For the text-containing cell, return its midpoint in [x, y] coordinate format. 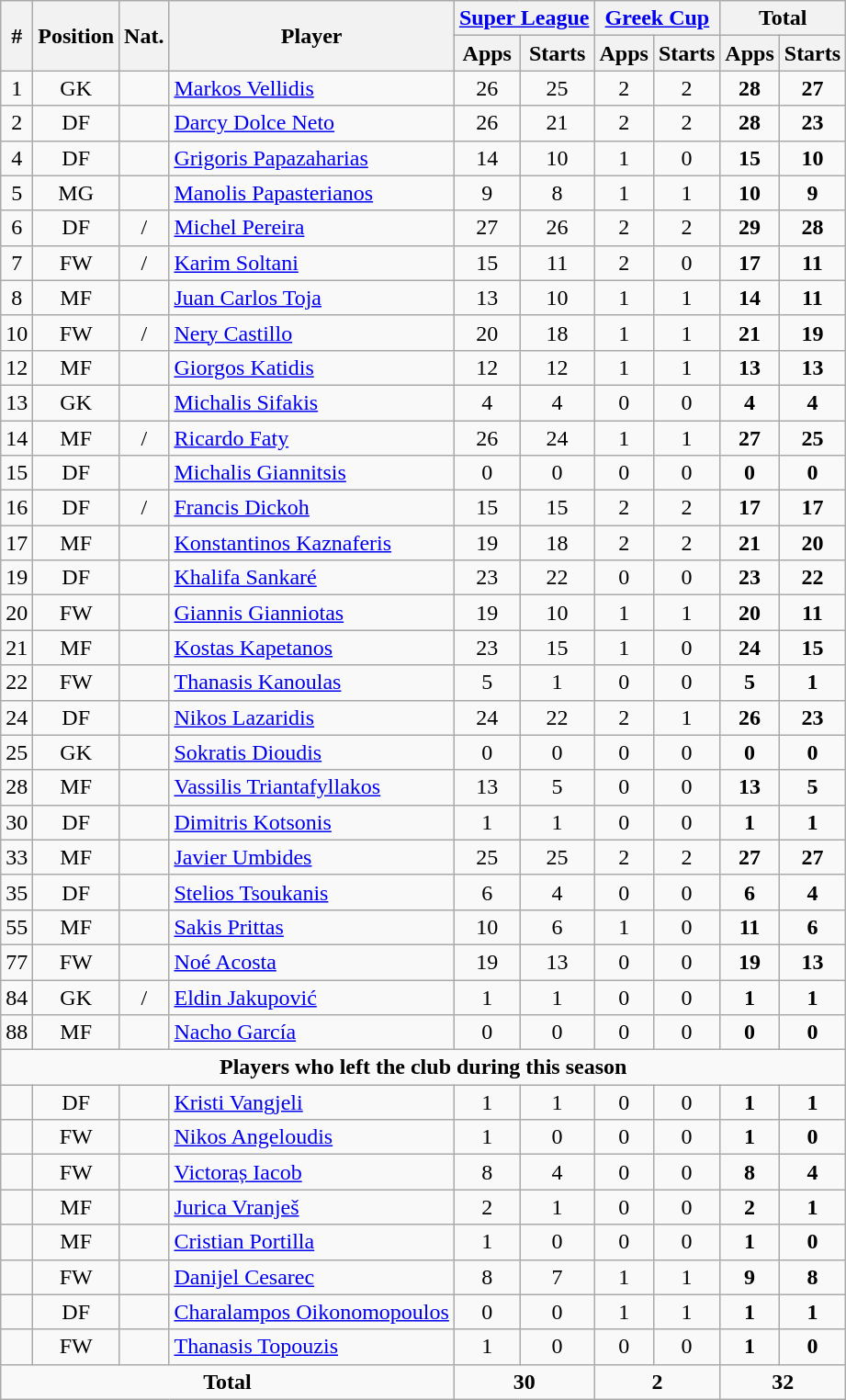
Giannis Gianniotas [311, 613]
Kostas Kapetanos [311, 648]
Cristian Portilla [311, 1242]
# [17, 36]
Dimitris Kotsonis [311, 822]
Thanasis Topouzis [311, 1347]
84 [17, 997]
88 [17, 1033]
Manolis Papasterianos [311, 193]
Grigoris Papazaharias [311, 158]
Michel Pereira [311, 228]
Player [311, 36]
32 [783, 1382]
MG [76, 193]
Nikos Lazaridis [311, 717]
77 [17, 962]
Konstantinos Kaznaferis [311, 543]
Super League [524, 18]
Noé Acosta [311, 962]
Kristi Vangjeli [311, 1102]
16 [17, 508]
Charalampos Oikonomopoulos [311, 1312]
Position [76, 36]
Eldin Jakupović [311, 997]
Sokratis Dioudis [311, 752]
Giorgos Katidis [311, 367]
Victoraș Iacob [311, 1172]
33 [17, 857]
Francis Dickoh [311, 508]
Michalis Sifakis [311, 402]
Ricardo Faty [311, 438]
Greek Cup [658, 18]
Khalifa Sankaré [311, 578]
Karim Soltani [311, 263]
29 [750, 228]
Sakis Prittas [311, 927]
Thanasis Kanoulas [311, 683]
Players who left the club during this season [423, 1067]
Nat. [144, 36]
Javier Umbides [311, 857]
55 [17, 927]
Danijel Cesarec [311, 1277]
Jurica Vranješ [311, 1207]
Markos Vellidis [311, 88]
Darcy Dolce Neto [311, 123]
Nacho García [311, 1033]
35 [17, 892]
Nery Castillo [311, 333]
Vassilis Triantafyllakos [311, 787]
Michalis Giannitsis [311, 473]
Nikos Angeloudis [311, 1137]
Stelios Tsoukanis [311, 892]
Juan Carlos Toja [311, 298]
